Identify which cell holds the provided text, then report its (X, Y) central coordinate. 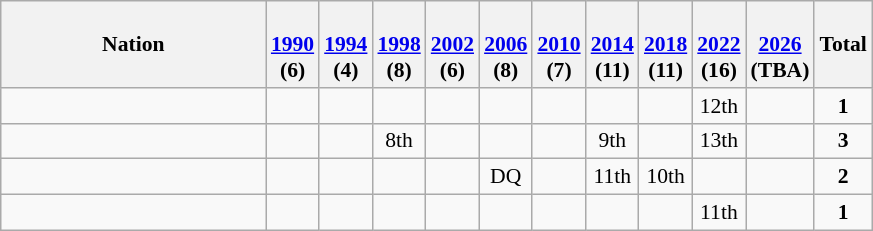
9th (612, 141)
12th (718, 106)
13th (718, 141)
8th (398, 141)
1990(6) (292, 44)
2018(11) (666, 44)
1998(8) (398, 44)
2014(11) (612, 44)
10th (666, 177)
2022(16) (718, 44)
Total (842, 44)
2002(6) (452, 44)
1994(4) (346, 44)
2 (842, 177)
3 (842, 141)
2006(8) (506, 44)
2010(7) (558, 44)
Nation (134, 44)
DQ (506, 177)
2026(TBA) (780, 44)
